From the cell containing the given text, extract its center point as (x, y) coordinate. 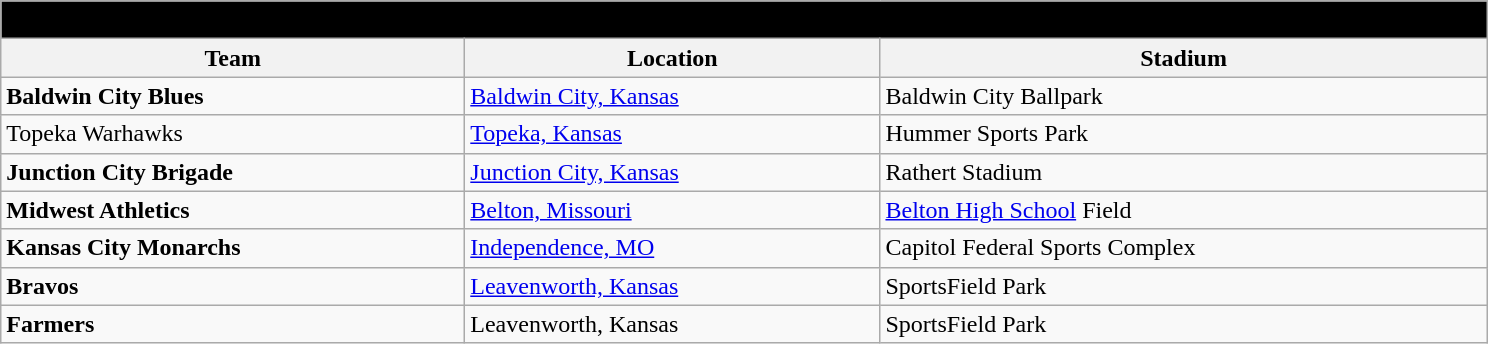
Belton, Missouri (672, 210)
Stadium (1184, 58)
Location (672, 58)
Capitol Federal Sports Complex (1184, 248)
Rathert Stadium (1184, 172)
Belton High School Field (1184, 210)
Independence, MO (672, 248)
Topeka, Kansas (672, 134)
Baldwin City Blues (233, 96)
Bravos (233, 286)
Baldwin City, Kansas (672, 96)
Farmers (233, 324)
Midwest Athletics (233, 210)
Mid-Plains League (744, 20)
Baldwin City Ballpark (1184, 96)
Junction City Brigade (233, 172)
Junction City, Kansas (672, 172)
Topeka Warhawks (233, 134)
Team (233, 58)
Kansas City Monarchs (233, 248)
Hummer Sports Park (1184, 134)
